Provide the (X, Y) coordinate of the cell's center where the given text is located.  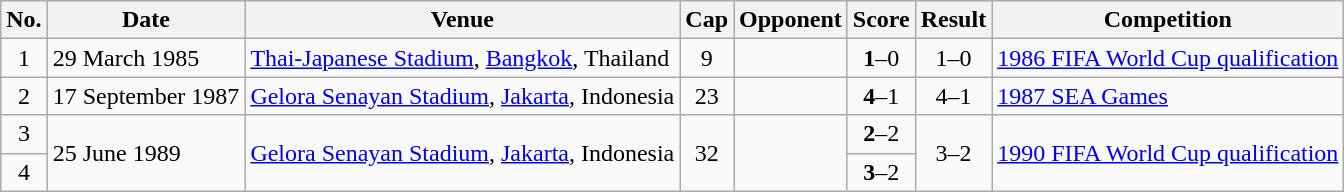
23 (707, 96)
1990 FIFA World Cup qualification (1168, 153)
Competition (1168, 20)
Opponent (791, 20)
2–2 (881, 134)
29 March 1985 (146, 58)
4 (24, 172)
1 (24, 58)
Score (881, 20)
1987 SEA Games (1168, 96)
25 June 1989 (146, 153)
32 (707, 153)
Date (146, 20)
Cap (707, 20)
No. (24, 20)
1986 FIFA World Cup qualification (1168, 58)
17 September 1987 (146, 96)
3 (24, 134)
9 (707, 58)
Result (953, 20)
Thai-Japanese Stadium, Bangkok, Thailand (462, 58)
2 (24, 96)
Venue (462, 20)
